Scan for the cell matching the given text and deliver its (X, Y) coordinate at center. 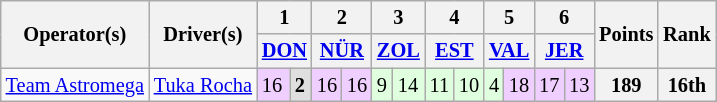
10 (469, 85)
JER (564, 51)
6 (564, 17)
189 (626, 85)
Team Astromega (75, 85)
18 (519, 85)
9 (382, 85)
17 (549, 85)
16th (686, 85)
Tuka Rocha (203, 85)
3 (398, 17)
DON (284, 51)
Points (626, 34)
VAL (509, 51)
EST (454, 51)
11 (440, 85)
14 (409, 85)
13 (579, 85)
Rank (686, 34)
Operator(s) (75, 34)
ZOL (398, 51)
Driver(s) (203, 34)
NÜR (342, 51)
1 (284, 17)
5 (509, 17)
